Find where the given text appears and provide that cell's center as [x, y] coordinate. 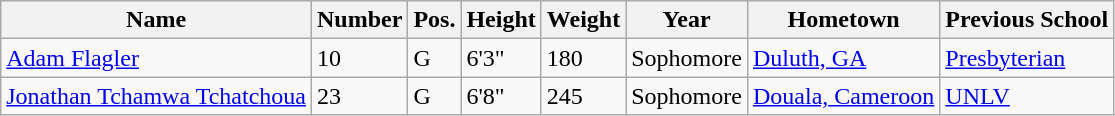
Hometown [843, 20]
Previous School [1027, 20]
Number [359, 20]
6'8" [501, 96]
180 [583, 58]
Presbyterian [1027, 58]
UNLV [1027, 96]
Weight [583, 20]
Douala, Cameroon [843, 96]
23 [359, 96]
245 [583, 96]
Name [156, 20]
Adam Flagler [156, 58]
10 [359, 58]
Jonathan Tchamwa Tchatchoua [156, 96]
Duluth, GA [843, 58]
Year [687, 20]
6'3" [501, 58]
Height [501, 20]
Pos. [434, 20]
